Identify which cell holds the provided text, then report its [x, y] central coordinate. 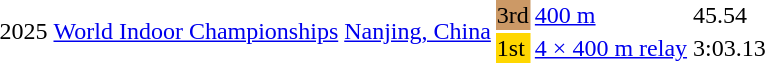
1st [512, 48]
World Indoor Championships [196, 32]
4 × 400 m relay [610, 48]
3rd [512, 15]
Nanjing, China [418, 32]
400 m [610, 15]
